Determine the (x, y) coordinate at the center of the cell enclosing the given text.  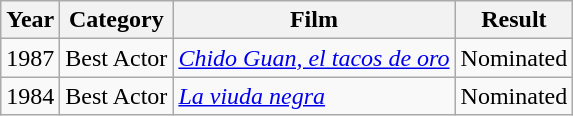
Chido Guan, el tacos de oro (314, 58)
Year (30, 20)
Category (116, 20)
Film (314, 20)
1984 (30, 96)
Result (514, 20)
1987 (30, 58)
La viuda negra (314, 96)
